Scan for the cell matching the given text and deliver its [x, y] coordinate at center. 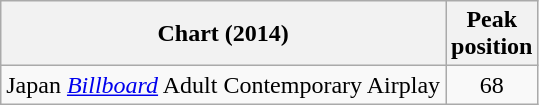
Japan Billboard Adult Contemporary Airplay [224, 85]
Chart (2014) [224, 34]
Peakposition [492, 34]
68 [492, 85]
